Scan for the cell matching the given text and deliver its [X, Y] coordinate at center. 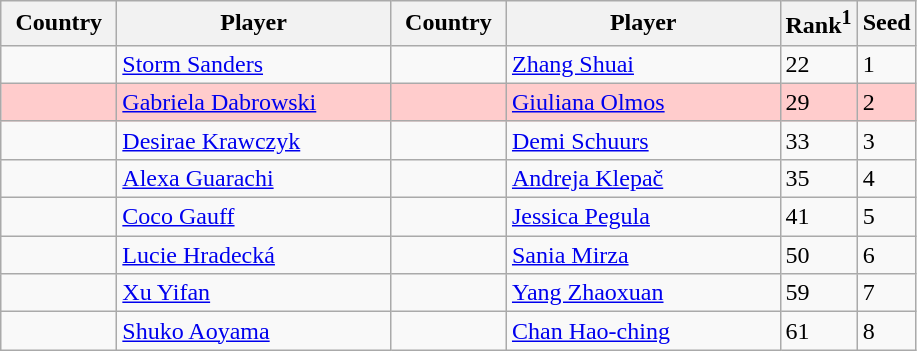
Lucie Hradecká [254, 255]
3 [886, 140]
1 [886, 64]
Yang Zhaoxuan [643, 293]
29 [818, 102]
41 [818, 217]
33 [818, 140]
2 [886, 102]
50 [818, 255]
8 [886, 331]
61 [818, 331]
Zhang Shuai [643, 64]
Andreja Klepač [643, 178]
Alexa Guarachi [254, 178]
Seed [886, 24]
Shuko Aoyama [254, 331]
Demi Schuurs [643, 140]
Desirae Krawczyk [254, 140]
22 [818, 64]
59 [818, 293]
7 [886, 293]
Xu Yifan [254, 293]
Storm Sanders [254, 64]
Chan Hao-ching [643, 331]
Rank1 [818, 24]
Gabriela Dabrowski [254, 102]
5 [886, 217]
6 [886, 255]
Jessica Pegula [643, 217]
Giuliana Olmos [643, 102]
Coco Gauff [254, 217]
Sania Mirza [643, 255]
35 [818, 178]
4 [886, 178]
